Output the (x, y) coordinate of the center of the cell containing the given text.  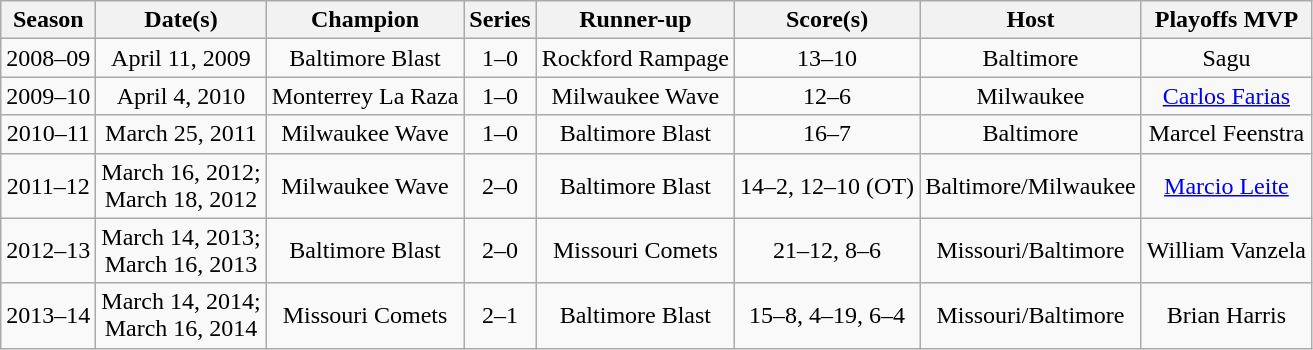
Marcio Leite (1226, 186)
March 16, 2012;March 18, 2012 (181, 186)
Champion (365, 20)
Milwaukee (1031, 96)
2008–09 (48, 58)
2009–10 (48, 96)
Playoffs MVP (1226, 20)
Runner-up (635, 20)
April 4, 2010 (181, 96)
2011–12 (48, 186)
Baltimore/Milwaukee (1031, 186)
Brian Harris (1226, 316)
2012–13 (48, 250)
Host (1031, 20)
Carlos Farias (1226, 96)
Marcel Feenstra (1226, 134)
12–6 (828, 96)
2–1 (500, 316)
Score(s) (828, 20)
16–7 (828, 134)
Sagu (1226, 58)
Monterrey La Raza (365, 96)
15–8, 4–19, 6–4 (828, 316)
2013–14 (48, 316)
Series (500, 20)
21–12, 8–6 (828, 250)
Date(s) (181, 20)
William Vanzela (1226, 250)
March 14, 2014;March 16, 2014 (181, 316)
Season (48, 20)
March 25, 2011 (181, 134)
2010–11 (48, 134)
13–10 (828, 58)
April 11, 2009 (181, 58)
14–2, 12–10 (OT) (828, 186)
March 14, 2013;March 16, 2013 (181, 250)
Rockford Rampage (635, 58)
